Provide the (X, Y) coordinate of the cell's center where the given text is located.  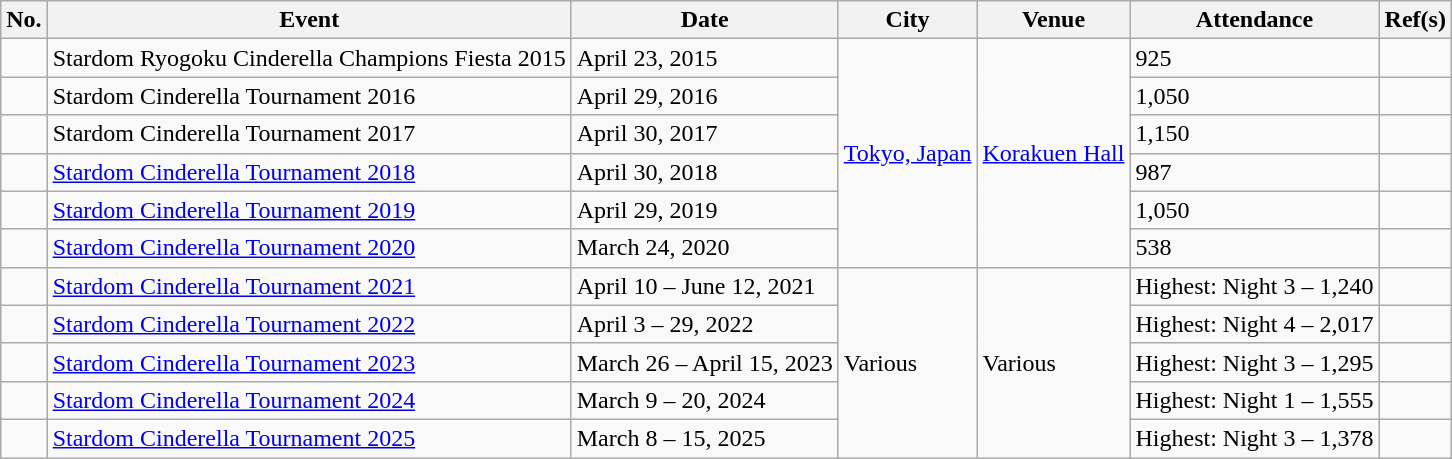
Stardom Cinderella Tournament 2025 (309, 438)
April 30, 2018 (704, 172)
April 3 – 29, 2022 (704, 324)
Stardom Cinderella Tournament 2024 (309, 400)
April 29, 2016 (704, 96)
No. (24, 20)
Tokyo, Japan (908, 153)
Attendance (1254, 20)
Highest: Night 4 – 2,017 (1254, 324)
987 (1254, 172)
Highest: Night 3 – 1,240 (1254, 286)
Stardom Cinderella Tournament 2016 (309, 96)
April 30, 2017 (704, 134)
Ref(s) (1415, 20)
538 (1254, 248)
Highest: Night 1 – 1,555 (1254, 400)
Stardom Cinderella Tournament 2023 (309, 362)
March 26 – April 15, 2023 (704, 362)
Stardom Ryogoku Cinderella Champions Fiesta 2015 (309, 58)
Stardom Cinderella Tournament 2017 (309, 134)
Stardom Cinderella Tournament 2019 (309, 210)
March 8 – 15, 2025 (704, 438)
Highest: Night 3 – 1,295 (1254, 362)
Stardom Cinderella Tournament 2018 (309, 172)
Stardom Cinderella Tournament 2021 (309, 286)
April 29, 2019 (704, 210)
April 10 – June 12, 2021 (704, 286)
Venue (1054, 20)
April 23, 2015 (704, 58)
Date (704, 20)
March 24, 2020 (704, 248)
Event (309, 20)
March 9 – 20, 2024 (704, 400)
1,150 (1254, 134)
Stardom Cinderella Tournament 2020 (309, 248)
Stardom Cinderella Tournament 2022 (309, 324)
City (908, 20)
Korakuen Hall (1054, 153)
Highest: Night 3 – 1,378 (1254, 438)
925 (1254, 58)
